Detect which cell encompasses the target text, then output its (X, Y) center coordinate. 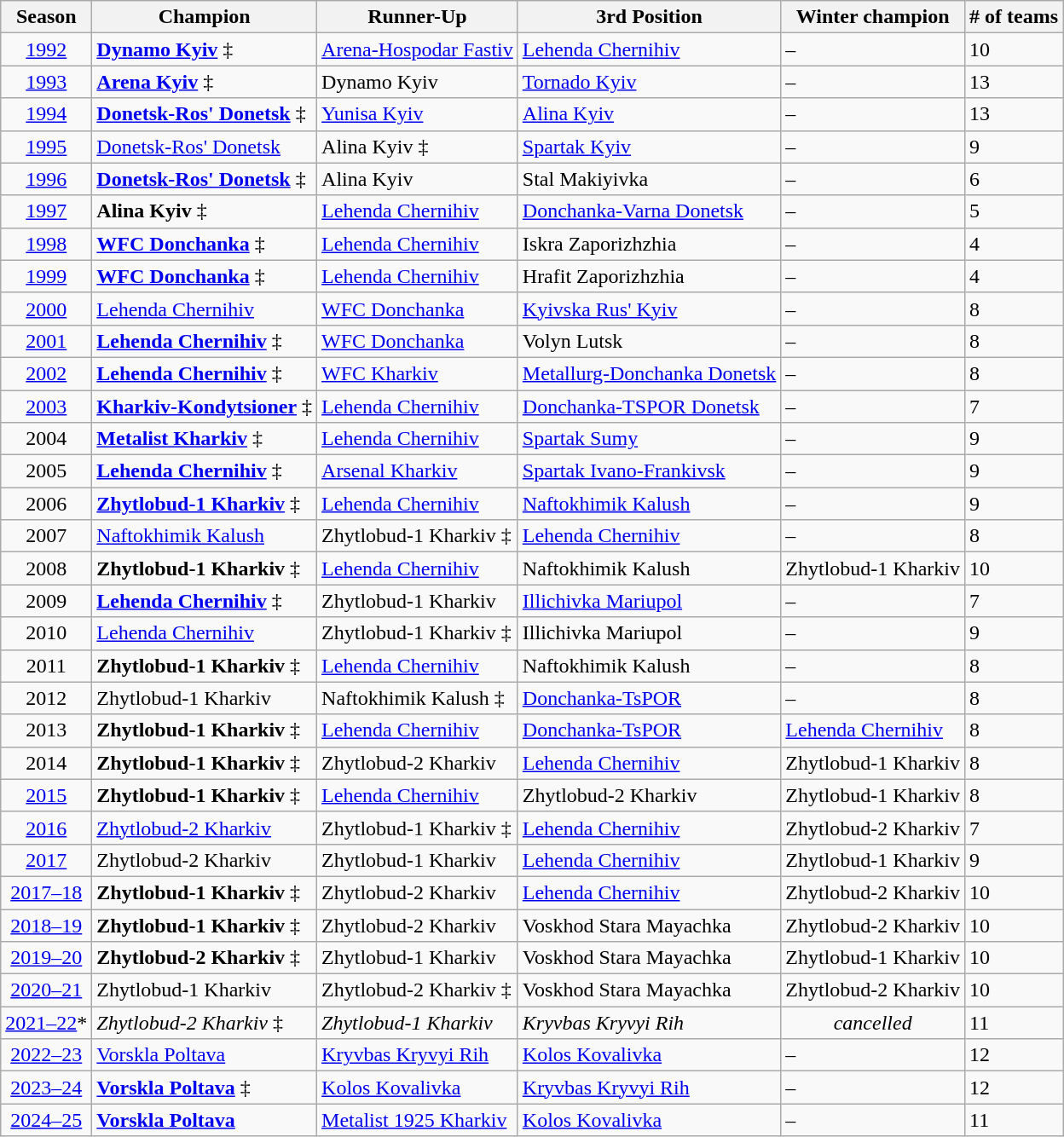
2012 (46, 698)
Metalist 1925 Kharkiv (418, 1120)
Donetsk-Ros' Donetsk (205, 147)
Yunisa Kyiv (418, 114)
1996 (46, 179)
1993 (46, 82)
Donchanka-Varna Donetsk (650, 211)
Champion (205, 17)
2015 (46, 795)
Dynamo Kyiv (418, 82)
Tornado Kyiv (650, 82)
2005 (46, 471)
2013 (46, 730)
Runner-Up (418, 17)
Winter champion (873, 17)
1999 (46, 276)
Arena-Hospodar Fastiv (418, 49)
2008 (46, 568)
2016 (46, 828)
Hrafit Zaporizhzhia (650, 276)
2018–19 (46, 925)
Volyn Lutsk (650, 341)
2017–18 (46, 892)
Spartak Sumy (650, 439)
1997 (46, 211)
Vorskla Poltava ‡ (205, 1088)
5 (1015, 211)
2011 (46, 666)
1998 (46, 244)
Stal Makiyivka (650, 179)
cancelled (873, 1023)
2024–25 (46, 1120)
Metallurg-Donchanka Donetsk (650, 373)
Kyivska Rus' Kyiv (650, 309)
2014 (46, 763)
1992 (46, 49)
2007 (46, 536)
2001 (46, 341)
Arena Kyiv ‡ (205, 82)
Dynamo Kyiv ‡ (205, 49)
# of teams (1015, 17)
Naftokhimik Kalush ‡ (418, 698)
Metalist Kharkiv ‡ (205, 439)
Donchanka-TSPOR Donetsk (650, 407)
6 (1015, 179)
3rd Position (650, 17)
2023–24 (46, 1088)
WFC Kharkiv (418, 373)
2002 (46, 373)
Spartak Kyiv (650, 147)
2004 (46, 439)
2017 (46, 860)
2003 (46, 407)
2006 (46, 504)
1995 (46, 147)
Season (46, 17)
Kharkiv-Kondytsioner ‡ (205, 407)
Arsenal Kharkiv (418, 471)
2020–21 (46, 990)
2022–23 (46, 1055)
2021–22* (46, 1023)
1994 (46, 114)
Iskra Zaporizhzhia (650, 244)
2000 (46, 309)
2019–20 (46, 958)
2010 (46, 633)
Spartak Ivano-Frankivsk (650, 471)
2009 (46, 601)
